From the cell containing the given text, extract its center point as (X, Y) coordinate. 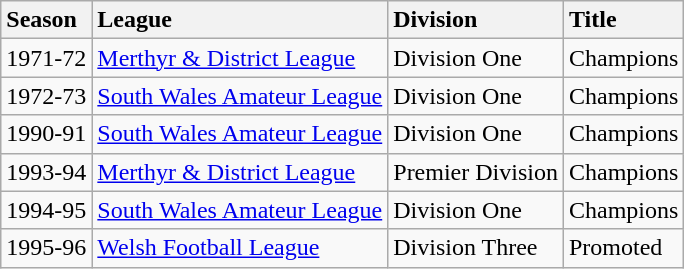
Title (623, 20)
League (240, 20)
Division Three (476, 248)
1972-73 (46, 96)
Division (476, 20)
1993-94 (46, 172)
1994-95 (46, 210)
Premier Division (476, 172)
Season (46, 20)
1971-72 (46, 58)
1995-96 (46, 248)
Welsh Football League (240, 248)
Promoted (623, 248)
1990-91 (46, 134)
